Detect which cell encompasses the target text, then output its (x, y) center coordinate. 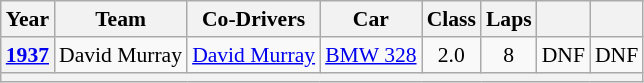
Year (28, 19)
Team (120, 19)
Car (370, 19)
8 (509, 55)
Co-Drivers (254, 19)
Class (452, 19)
BMW 328 (370, 55)
Laps (509, 19)
2.0 (452, 55)
1937 (28, 55)
